Output the (X, Y) coordinate of the center of the cell containing the given text.  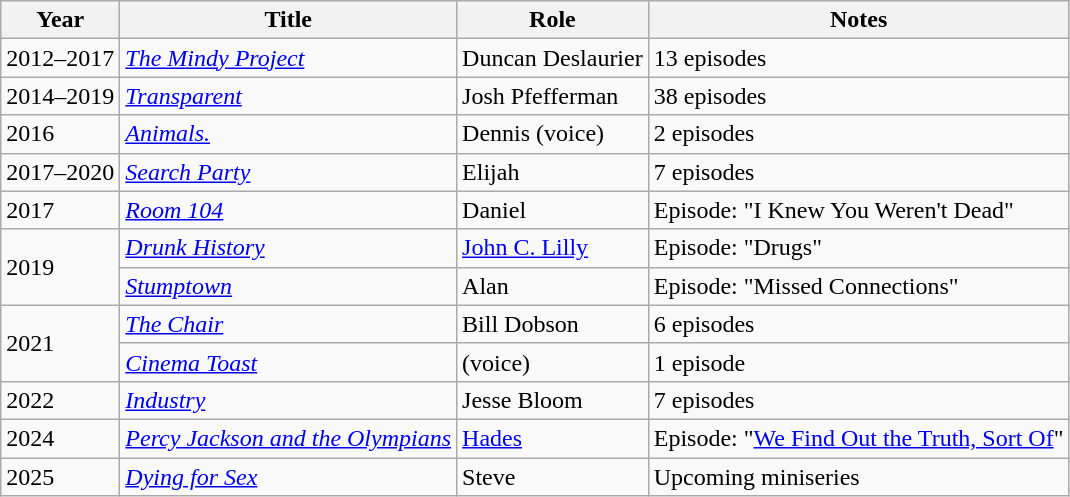
Upcoming miniseries (858, 477)
Episode: "Missed Connections" (858, 286)
Episode: "We Find Out the Truth, Sort Of" (858, 438)
Role (553, 20)
2017–2020 (60, 172)
Cinema Toast (288, 362)
Steve (553, 477)
2021 (60, 343)
Elijah (553, 172)
The Mindy Project (288, 58)
6 episodes (858, 324)
Dying for Sex (288, 477)
Search Party (288, 172)
Animals. (288, 134)
Room 104 (288, 210)
Duncan Deslaurier (553, 58)
2 episodes (858, 134)
2022 (60, 400)
Percy Jackson and the Olympians (288, 438)
38 episodes (858, 96)
2012–2017 (60, 58)
Title (288, 20)
The Chair (288, 324)
Stumptown (288, 286)
1 episode (858, 362)
Industry (288, 400)
Daniel (553, 210)
2025 (60, 477)
2017 (60, 210)
Bill Dobson (553, 324)
2016 (60, 134)
13 episodes (858, 58)
Hades (553, 438)
Alan (553, 286)
Notes (858, 20)
2019 (60, 267)
Jesse Bloom (553, 400)
Dennis (voice) (553, 134)
(voice) (553, 362)
Drunk History (288, 248)
Episode: "I Knew You Weren't Dead" (858, 210)
Josh Pfefferman (553, 96)
Episode: "Drugs" (858, 248)
Year (60, 20)
2014–2019 (60, 96)
2024 (60, 438)
Transparent (288, 96)
John C. Lilly (553, 248)
